Capture the cell that displays the provided text and extract its (x, y) central coordinate. 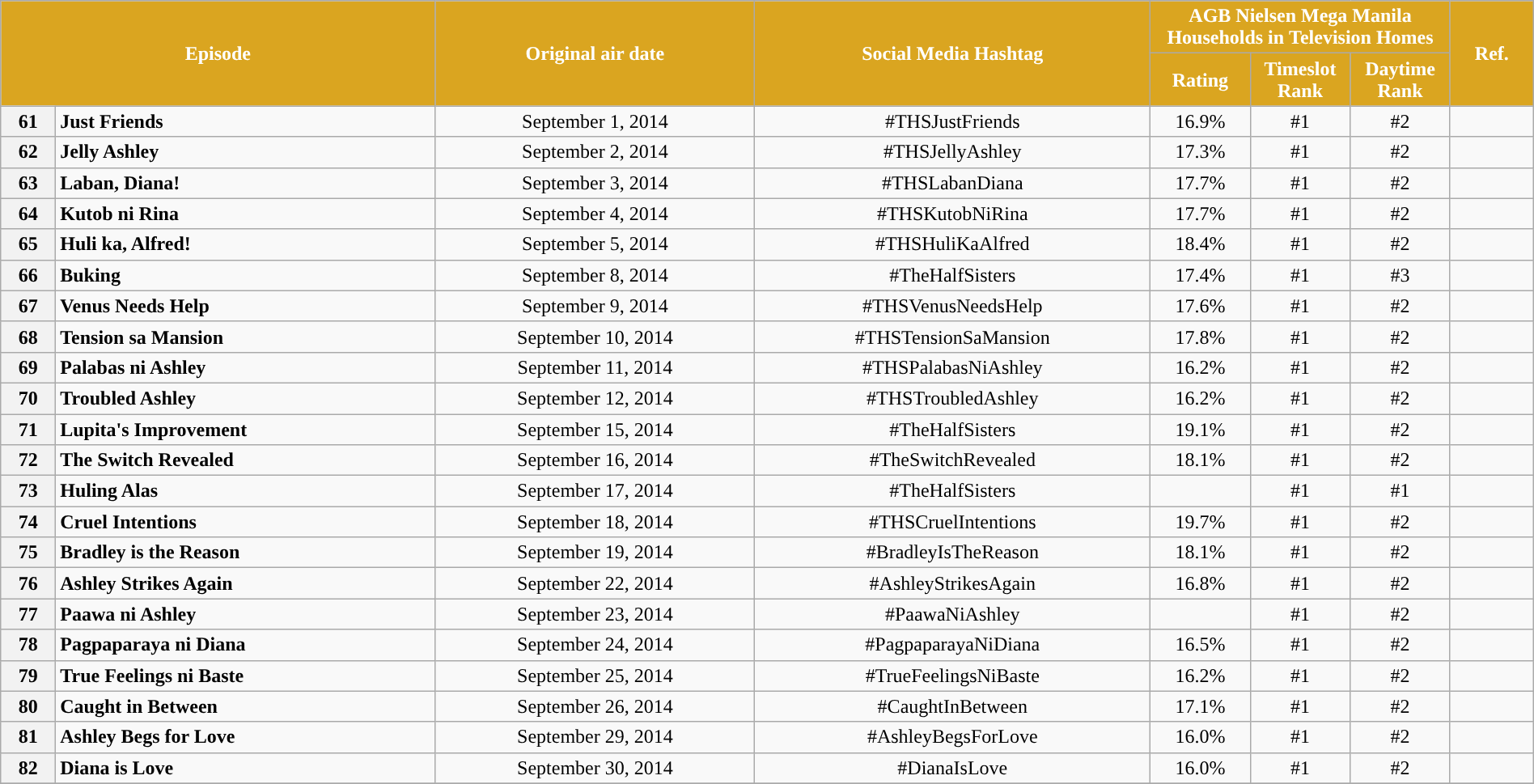
September 26, 2014 (595, 706)
#PaawaNiAshley (953, 614)
Timeslot Rank (1300, 79)
#THSTensionSaMansion (953, 337)
Paawa ni Ashley (246, 614)
September 19, 2014 (595, 553)
#DianaIsLove (953, 768)
Ashley Begs for Love (246, 737)
Daytime Rank (1401, 79)
#3 (1401, 275)
#THSKutobNiRina (953, 214)
Kutob ni Rina (246, 214)
73 (28, 491)
#AshleyStrikesAgain (953, 583)
September 29, 2014 (595, 737)
77 (28, 614)
Huling Alas (246, 491)
Pagpaparaya ni Diana (246, 645)
67 (28, 306)
71 (28, 430)
79 (28, 676)
#TheSwitchRevealed (953, 460)
Social Media Hashtag (953, 53)
September 2, 2014 (595, 152)
September 22, 2014 (595, 583)
September 1, 2014 (595, 121)
Buking (246, 275)
#THSTroubledAshley (953, 398)
17.6% (1201, 306)
70 (28, 398)
17.3% (1201, 152)
#PagpaparayaNiDiana (953, 645)
September 12, 2014 (595, 398)
#BradleyIsTheReason (953, 553)
Laban, Diana! (246, 183)
Huli ka, Alfred! (246, 244)
Just Friends (246, 121)
Palabas ni Ashley (246, 367)
Diana is Love (246, 768)
#THSCruelIntentions (953, 522)
September 16, 2014 (595, 460)
16.5% (1201, 645)
September 17, 2014 (595, 491)
#THSLabanDiana (953, 183)
Episode (218, 53)
64 (28, 214)
September 15, 2014 (595, 430)
#THSHuliKaAlfred (953, 244)
Ref. (1492, 53)
81 (28, 737)
Cruel Intentions (246, 522)
75 (28, 553)
63 (28, 183)
66 (28, 275)
September 23, 2014 (595, 614)
72 (28, 460)
True Feelings ni Baste (246, 676)
17.1% (1201, 706)
Tension sa Mansion (246, 337)
76 (28, 583)
#THSJustFriends (953, 121)
Troubled Ashley (246, 398)
#CaughtInBetween (953, 706)
82 (28, 768)
Caught in Between (246, 706)
September 8, 2014 (595, 275)
September 5, 2014 (595, 244)
September 10, 2014 (595, 337)
September 4, 2014 (595, 214)
September 11, 2014 (595, 367)
Ashley Strikes Again (246, 583)
#TrueFeelingsNiBaste (953, 676)
18.4% (1201, 244)
17.4% (1201, 275)
Lupita's Improvement (246, 430)
19.1% (1201, 430)
#THSPalabasNiAshley (953, 367)
September 9, 2014 (595, 306)
Bradley is the Reason (246, 553)
69 (28, 367)
September 24, 2014 (595, 645)
September 25, 2014 (595, 676)
61 (28, 121)
#THSJellyAshley (953, 152)
Venus Needs Help (246, 306)
17.8% (1201, 337)
September 30, 2014 (595, 768)
September 18, 2014 (595, 522)
16.9% (1201, 121)
19.7% (1201, 522)
78 (28, 645)
September 3, 2014 (595, 183)
Jelly Ashley (246, 152)
62 (28, 152)
#AshleyBegsForLove (953, 737)
74 (28, 522)
Original air date (595, 53)
#THSVenusNeedsHelp (953, 306)
68 (28, 337)
65 (28, 244)
80 (28, 706)
16.8% (1201, 583)
The Switch Revealed (246, 460)
Rating (1201, 79)
AGB Nielsen Mega Manila Households in Television Homes (1301, 28)
